Return the [X, Y] coordinate for the center point of the cell that contains the specified text.  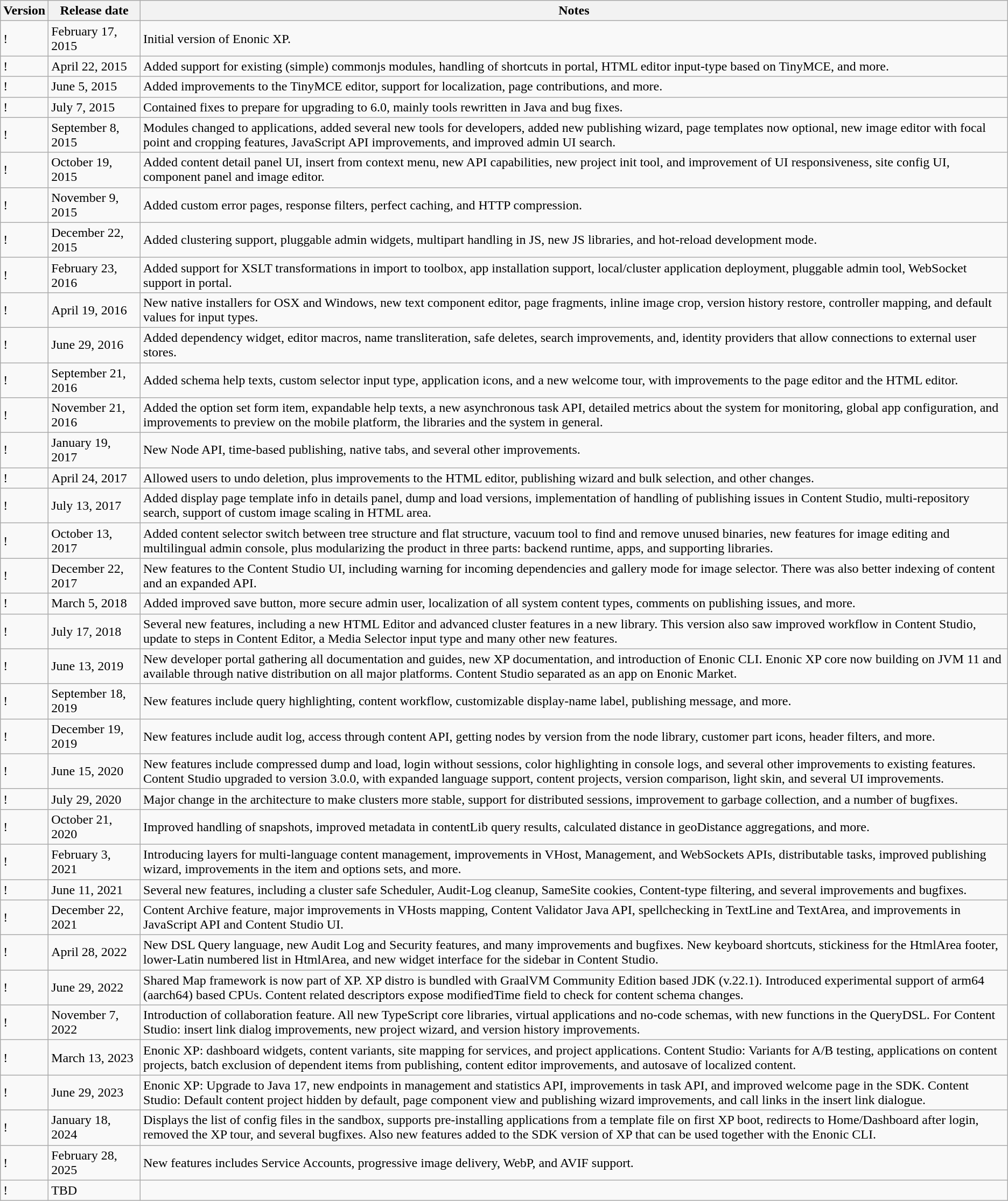
Added support for existing (simple) commonjs modules, handling of shortcuts in portal, HTML editor input-type based on TinyMCE, and more. [574, 66]
July 29, 2020 [95, 799]
September 18, 2019 [95, 701]
November 9, 2015 [95, 205]
December 19, 2019 [95, 736]
Initial version of Enonic XP. [574, 39]
Contained fixes to prepare for upgrading to 6.0, mainly tools rewritten in Java and bug fixes. [574, 107]
January 19, 2017 [95, 450]
Improved handling of snapshots, improved metadata in contentLib query results, calculated distance in geoDistance aggregations, and more. [574, 827]
June 13, 2019 [95, 666]
New features includes Service Accounts, progressive image delivery, WebP, and AVIF support. [574, 1163]
September 21, 2016 [95, 380]
June 15, 2020 [95, 771]
June 29, 2016 [95, 345]
November 7, 2022 [95, 1023]
November 21, 2016 [95, 416]
New Node API, time-based publishing, native tabs, and several other improvements. [574, 450]
Notes [574, 11]
New features include query highlighting, content workflow, customizable display-name label, publishing message, and more. [574, 701]
March 13, 2023 [95, 1057]
June 29, 2022 [95, 987]
Version [25, 11]
February 17, 2015 [95, 39]
January 18, 2024 [95, 1127]
Added improvements to the TinyMCE editor, support for localization, page contributions, and more. [574, 87]
April 28, 2022 [95, 953]
Release date [95, 11]
TBD [95, 1190]
October 21, 2020 [95, 827]
December 22, 2017 [95, 576]
October 13, 2017 [95, 540]
June 5, 2015 [95, 87]
March 5, 2018 [95, 603]
February 28, 2025 [95, 1163]
Added improved save button, more secure admin user, localization of all system content types, comments on publishing issues, and more. [574, 603]
Added clustering support, pluggable admin widgets, multipart handling in JS, new JS libraries, and hot-reload development mode. [574, 240]
April 19, 2016 [95, 310]
February 3, 2021 [95, 861]
April 22, 2015 [95, 66]
July 17, 2018 [95, 631]
April 24, 2017 [95, 478]
July 7, 2015 [95, 107]
July 13, 2017 [95, 506]
December 22, 2021 [95, 917]
June 11, 2021 [95, 890]
December 22, 2015 [95, 240]
September 8, 2015 [95, 135]
Added custom error pages, response filters, perfect caching, and HTTP compression. [574, 205]
Allowed users to undo deletion, plus improvements to the HTML editor, publishing wizard and bulk selection, and other changes. [574, 478]
February 23, 2016 [95, 275]
June 29, 2023 [95, 1093]
October 19, 2015 [95, 170]
